Scan for the cell matching the given text and deliver its [x, y] coordinate at center. 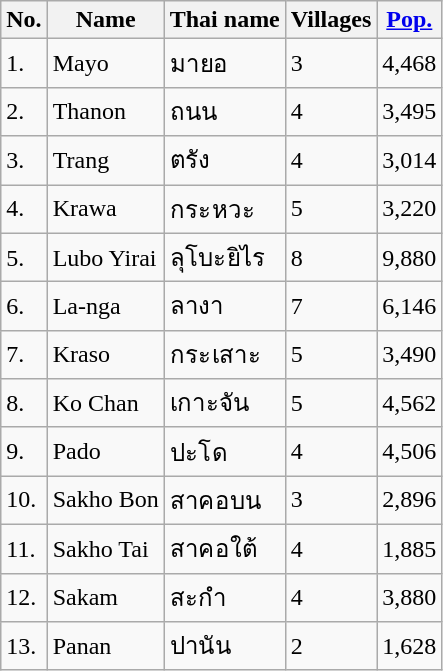
No. [24, 20]
9. [24, 452]
7 [331, 306]
3,220 [410, 208]
3,495 [410, 112]
8. [24, 404]
สาคอบน [224, 500]
Mayo [106, 64]
ถนน [224, 112]
6,146 [410, 306]
1,628 [410, 646]
10. [24, 500]
3. [24, 160]
Sakho Bon [106, 500]
Name [106, 20]
4,468 [410, 64]
Lubo Yirai [106, 258]
กระเสาะ [224, 354]
Pop. [410, 20]
Pado [106, 452]
ลุโบะยิไร [224, 258]
Panan [106, 646]
La-nga [106, 306]
Trang [106, 160]
3,014 [410, 160]
8 [331, 258]
12. [24, 598]
2 [331, 646]
6. [24, 306]
สะกำ [224, 598]
ตรัง [224, 160]
4,562 [410, 404]
13. [24, 646]
Sakam [106, 598]
1,885 [410, 548]
เกาะจัน [224, 404]
ปะโด [224, 452]
ปานัน [224, 646]
Krawa [106, 208]
มายอ [224, 64]
สาคอใต้ [224, 548]
9,880 [410, 258]
Kraso [106, 354]
2,896 [410, 500]
4. [24, 208]
11. [24, 548]
Sakho Tai [106, 548]
5. [24, 258]
7. [24, 354]
2. [24, 112]
3,490 [410, 354]
กระหวะ [224, 208]
Thai name [224, 20]
Villages [331, 20]
3,880 [410, 598]
Ko Chan [106, 404]
ลางา [224, 306]
1. [24, 64]
Thanon [106, 112]
4,506 [410, 452]
